From the cell containing the given text, extract its center point as (x, y) coordinate. 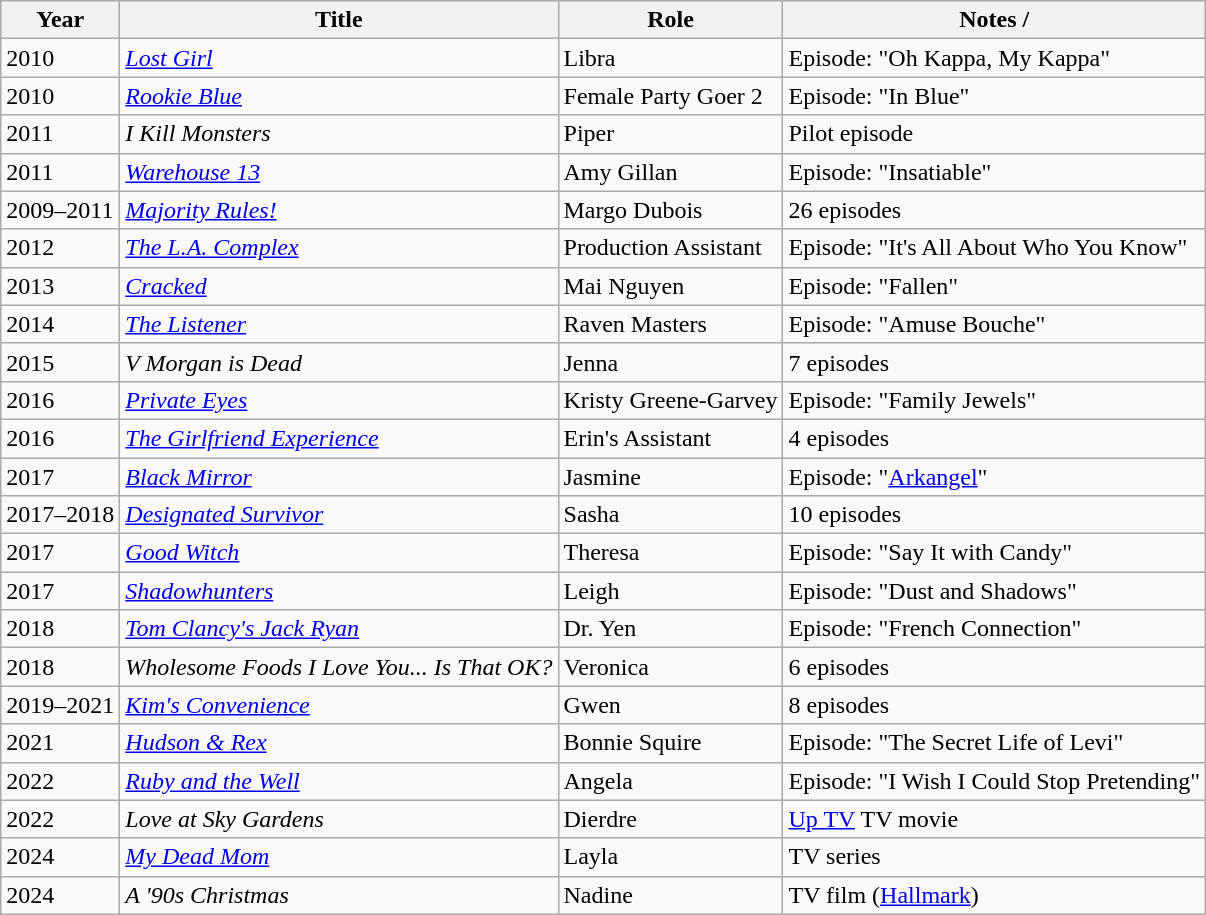
The L.A. Complex (339, 248)
Jenna (670, 362)
2013 (60, 286)
26 episodes (994, 210)
Pilot episode (994, 134)
Libra (670, 58)
Production Assistant (670, 248)
The Listener (339, 324)
My Dead Mom (339, 857)
2014 (60, 324)
Year (60, 20)
Love at Sky Gardens (339, 819)
Veronica (670, 667)
The Girlfriend Experience (339, 438)
Wholesome Foods I Love You... Is That OK? (339, 667)
Kristy Greene-Garvey (670, 400)
Nadine (670, 895)
V Morgan is Dead (339, 362)
2021 (60, 743)
Dr. Yen (670, 629)
6 episodes (994, 667)
Episode: "I Wish I Could Stop Pretending" (994, 781)
Erin's Assistant (670, 438)
10 episodes (994, 515)
2017–2018 (60, 515)
7 episodes (994, 362)
Kim's Convenience (339, 705)
Rookie Blue (339, 96)
TV film (Hallmark) (994, 895)
Mai Nguyen (670, 286)
Ruby and the Well (339, 781)
Episode: "The Secret Life of Levi" (994, 743)
Layla (670, 857)
Leigh (670, 591)
Jasmine (670, 477)
Shadowhunters (339, 591)
Female Party Goer 2 (670, 96)
Episode: "Dust and Shadows" (994, 591)
Up TV TV movie (994, 819)
Episode: "It's All About Who You Know" (994, 248)
Episode: "Family Jewels" (994, 400)
Majority Rules! (339, 210)
Raven Masters (670, 324)
Episode: "Amuse Bouche" (994, 324)
Theresa (670, 553)
Lost Girl (339, 58)
Dierdre (670, 819)
8 episodes (994, 705)
2015 (60, 362)
2009–2011 (60, 210)
Episode: "Arkangel" (994, 477)
Episode: "Say It with Candy" (994, 553)
Gwen (670, 705)
Episode: "Fallen" (994, 286)
4 episodes (994, 438)
Margo Dubois (670, 210)
A '90s Christmas (339, 895)
Cracked (339, 286)
Angela (670, 781)
I Kill Monsters (339, 134)
2019–2021 (60, 705)
Episode: "French Connection" (994, 629)
Bonnie Squire (670, 743)
Tom Clancy's Jack Ryan (339, 629)
Black Mirror (339, 477)
Role (670, 20)
Title (339, 20)
Episode: "Insatiable" (994, 172)
Notes / (994, 20)
Private Eyes (339, 400)
Designated Survivor (339, 515)
Episode: "Oh Kappa, My Kappa" (994, 58)
TV series (994, 857)
Warehouse 13 (339, 172)
2012 (60, 248)
Sasha (670, 515)
Piper (670, 134)
Hudson & Rex (339, 743)
Amy Gillan (670, 172)
Episode: "In Blue" (994, 96)
Good Witch (339, 553)
